For the text-containing cell, return its midpoint in (X, Y) coordinate format. 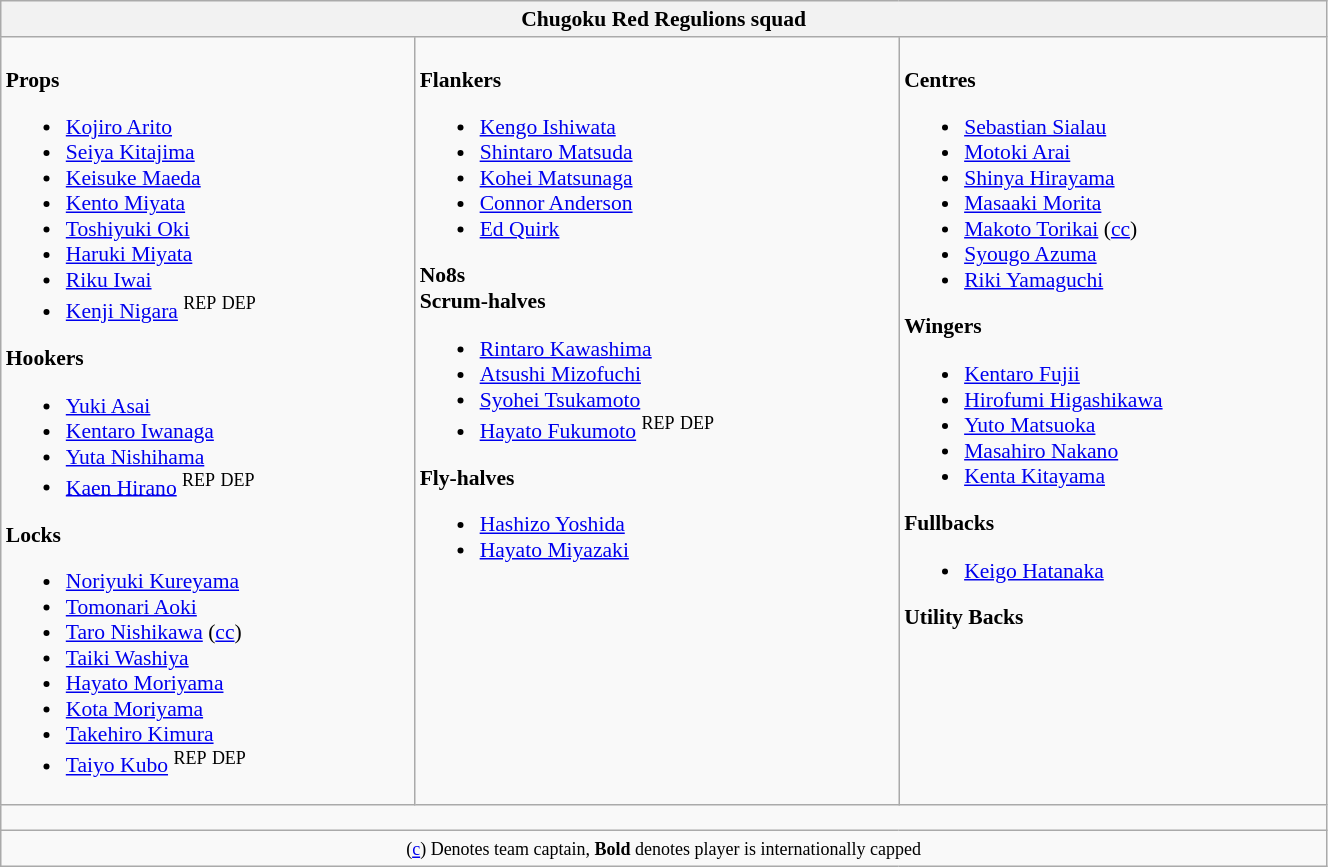
(c) Denotes team captain, Bold denotes player is internationally capped (664, 849)
Chugoku Red Regulions squad (664, 19)
